Extract the (X, Y) coordinate from the center of the cell holding the provided text.  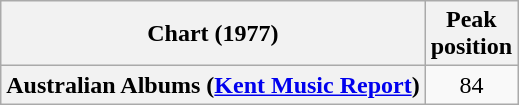
84 (471, 85)
Chart (1977) (213, 34)
Peakposition (471, 34)
Australian Albums (Kent Music Report) (213, 85)
